Output the [X, Y] coordinate of the center of the cell containing the given text.  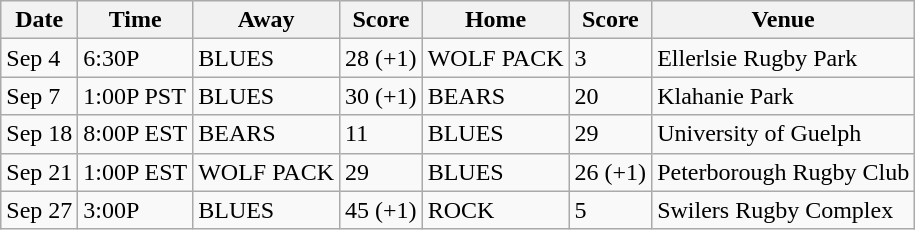
Ellerlsie Rugby Park [784, 58]
Klahanie Park [784, 96]
Sep 4 [40, 58]
3:00P [136, 210]
11 [382, 134]
Away [266, 20]
3 [610, 58]
45 (+1) [382, 210]
20 [610, 96]
6:30P [136, 58]
Sep 7 [40, 96]
Venue [784, 20]
Date [40, 20]
Time [136, 20]
University of Guelph [784, 134]
Sep 21 [40, 172]
Home [496, 20]
8:00P EST [136, 134]
Sep 18 [40, 134]
1:00P EST [136, 172]
30 (+1) [382, 96]
Swilers Rugby Complex [784, 210]
1:00P PST [136, 96]
5 [610, 210]
Sep 27 [40, 210]
26 (+1) [610, 172]
ROCK [496, 210]
28 (+1) [382, 58]
Peterborough Rugby Club [784, 172]
